Find where the given text appears and provide that cell's center as (X, Y) coordinate. 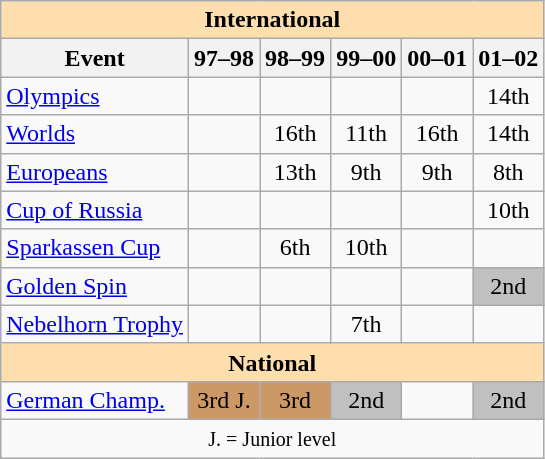
Golden Spin (95, 286)
German Champ. (95, 400)
00–01 (438, 58)
97–98 (224, 58)
98–99 (296, 58)
J. = Junior level (272, 438)
Sparkassen Cup (95, 248)
International (272, 20)
11th (366, 134)
7th (366, 324)
Nebelhorn Trophy (95, 324)
3rd J. (224, 400)
Worlds (95, 134)
Event (95, 58)
Cup of Russia (95, 210)
01–02 (508, 58)
6th (296, 248)
99–00 (366, 58)
13th (296, 172)
Olympics (95, 96)
3rd (296, 400)
Europeans (95, 172)
8th (508, 172)
National (272, 362)
